Output the (X, Y) coordinate of the center of the cell containing the given text.  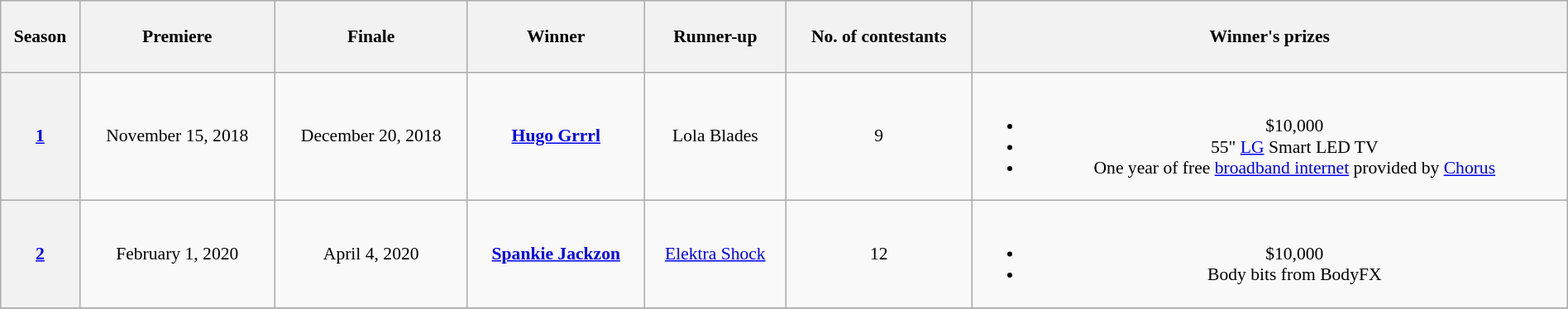
1 (40, 137)
November 15, 2018 (177, 137)
No. of contestants (878, 36)
$10,000Body bits from BodyFX (1269, 254)
9 (878, 137)
2 (40, 254)
12 (878, 254)
December 20, 2018 (370, 137)
Spankie Jackzon (556, 254)
$10,00055" LG Smart LED TVOne year of free broadband internet provided by Chorus (1269, 137)
Elektra Shock (715, 254)
February 1, 2020 (177, 254)
Hugo Grrrl (556, 137)
Finale (370, 36)
Runner-up (715, 36)
Winner's prizes (1269, 36)
Lola Blades (715, 137)
Season (40, 36)
April 4, 2020 (370, 254)
Premiere (177, 36)
Winner (556, 36)
